Capture the cell that displays the provided text and extract its [X, Y] central coordinate. 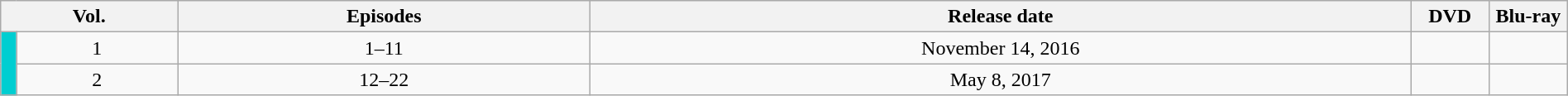
1 [98, 48]
May 8, 2017 [1001, 79]
November 14, 2016 [1001, 48]
12–22 [384, 79]
1–11 [384, 48]
Release date [1001, 17]
Blu-ray [1528, 17]
2 [98, 79]
DVD [1451, 17]
Vol. [89, 17]
Episodes [384, 17]
